From the cell containing the given text, extract its center point as [x, y] coordinate. 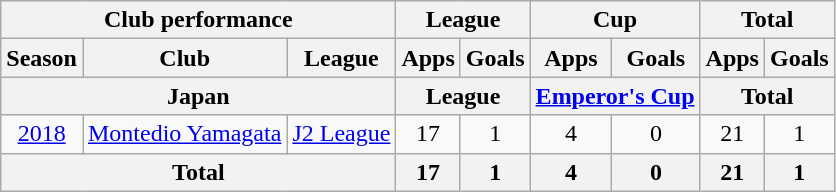
Club [184, 58]
Club performance [198, 20]
Emperor's Cup [615, 96]
Cup [615, 20]
Montedio Yamagata [184, 134]
J2 League [342, 134]
2018 [42, 134]
Season [42, 58]
Japan [198, 96]
